Detect which cell encompasses the target text, then output its [x, y] center coordinate. 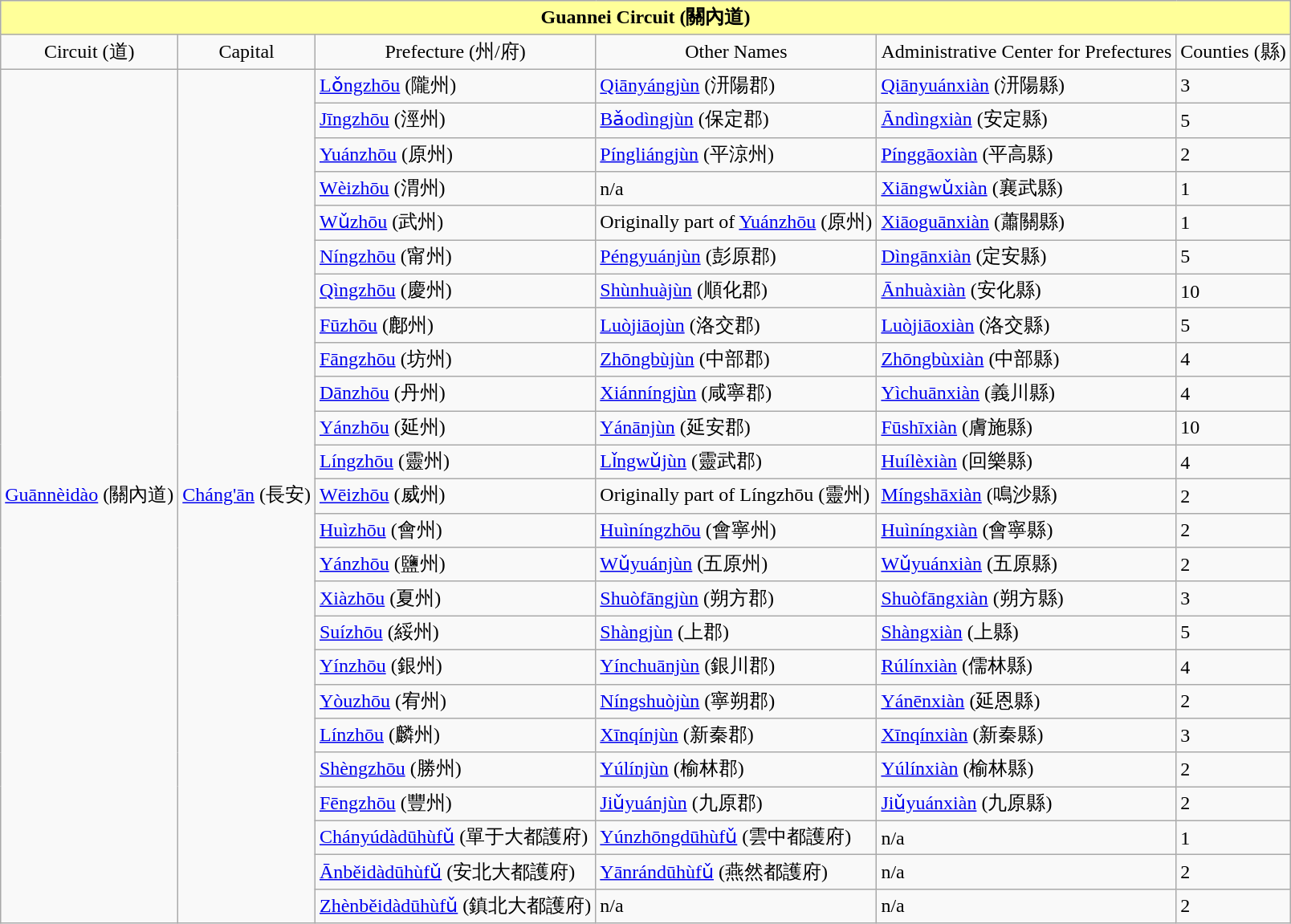
Yínzhōu (銀州) [454, 666]
Huìzhōu (會州) [454, 530]
Qiānyángjùn (汧陽郡) [736, 87]
Huílèxiàn (回樂縣) [1026, 462]
Āndìngxiàn (安定縣) [1026, 120]
Guānnèidào (關內道) [90, 496]
Shuòfāngxiàn (朔方縣) [1026, 599]
Yúlínjùn (榆林郡) [736, 769]
Zhènběidàdūhùfǔ (鎮北大都護府) [454, 906]
Suízhōu (綏州) [454, 633]
Luòjiāojùn (洛交郡) [736, 326]
Qiānyuánxiàn (汧陽縣) [1026, 87]
Yúnzhōngdūhùfǔ (雲中都護府) [736, 838]
Dānzhōu (丹州) [454, 393]
Xiāoguānxiàn (蕭關縣) [1026, 223]
Zhōngbùxiàn (中部縣) [1026, 360]
Originally part of Língzhōu (靈州) [736, 496]
Administrative Center for Prefectures [1026, 51]
Yìchuānxiàn (義川縣) [1026, 393]
Yòuzhōu (宥州) [454, 702]
Bǎodìngjùn (保定郡) [736, 120]
Yánēnxiàn (延恩縣) [1026, 702]
Níngzhōu (甯州) [454, 257]
Other Names [736, 51]
Lǒngzhōu (隴州) [454, 87]
Zhōngbùjùn (中部郡) [736, 360]
Línzhōu (麟州) [454, 735]
Dìngānxiàn (定安縣) [1026, 257]
Shàngxiàn (上縣) [1026, 633]
Huìníngzhōu (會寧州) [736, 530]
Shèngzhōu (勝州) [454, 769]
Wèizhōu (渭州) [454, 189]
Circuit (道) [90, 51]
Xīnqínjùn (新秦郡) [736, 735]
Yúlínxiàn (榆林縣) [1026, 769]
Wǔyuánjùn (五原州) [736, 565]
Fūzhōu (鄜州) [454, 326]
Píngliángjùn (平涼州) [736, 154]
Capital [247, 51]
Ānhuàxiàn (安化縣) [1026, 291]
Jīngzhōu (涇州) [454, 120]
Luòjiāoxiàn (洛交縣) [1026, 326]
Guannei Circuit (關內道) [645, 18]
Yānrándūhùfǔ (燕然都護府) [736, 872]
Chányúdàdūhùfǔ (單于大都護府) [454, 838]
Ānběidàdūhùfǔ (安北大都護府) [454, 872]
Xiánníngjùn (咸寧郡) [736, 393]
Xiàzhōu (夏州) [454, 599]
Qìngzhōu (慶州) [454, 291]
Prefecture (州/府) [454, 51]
Jiǔyuánjùn (九原郡) [736, 804]
Yánzhōu (延州) [454, 429]
Huìníngxiàn (會寧縣) [1026, 530]
Yínchuānjùn (銀川郡) [736, 666]
Yuánzhōu (原州) [454, 154]
Fūshīxiàn (膚施縣) [1026, 429]
Cháng'ān (長安) [247, 496]
Fāngzhōu (坊州) [454, 360]
Wǔzhōu (武州) [454, 223]
Fēngzhōu (豐州) [454, 804]
Shùnhuàjùn (順化郡) [736, 291]
Pínggāoxiàn (平高縣) [1026, 154]
Xīnqínxiàn (新秦縣) [1026, 735]
Língzhōu (靈州) [454, 462]
Rúlínxiàn (儒林縣) [1026, 666]
Míngshāxiàn (鳴沙縣) [1026, 496]
Wēizhōu (威州) [454, 496]
Xiāngwǔxiàn (襄武縣) [1026, 189]
Shàngjùn (上郡) [736, 633]
Wǔyuánxiàn (五原縣) [1026, 565]
Jiǔyuánxiàn (九原縣) [1026, 804]
Originally part of Yuánzhōu (原州) [736, 223]
Counties (縣) [1233, 51]
Shuòfāngjùn (朔方郡) [736, 599]
Níngshuòjùn (寧朔郡) [736, 702]
Yánānjùn (延安郡) [736, 429]
Péngyuánjùn (彭原郡) [736, 257]
Yánzhōu (鹽州) [454, 565]
Lǐngwǔjùn (靈武郡) [736, 462]
